Pinpoint the cell where the given text exists, returning its [X, Y] midpoint coordinate. 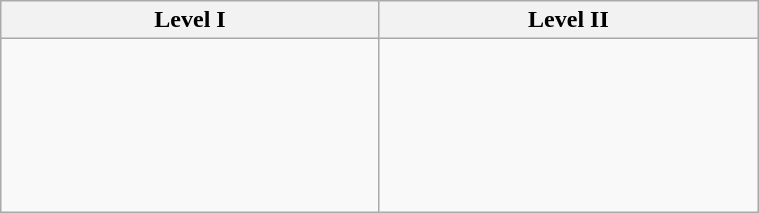
Level II [568, 20]
Level I [190, 20]
